Find where the given text appears and provide that cell's center as (X, Y) coordinate. 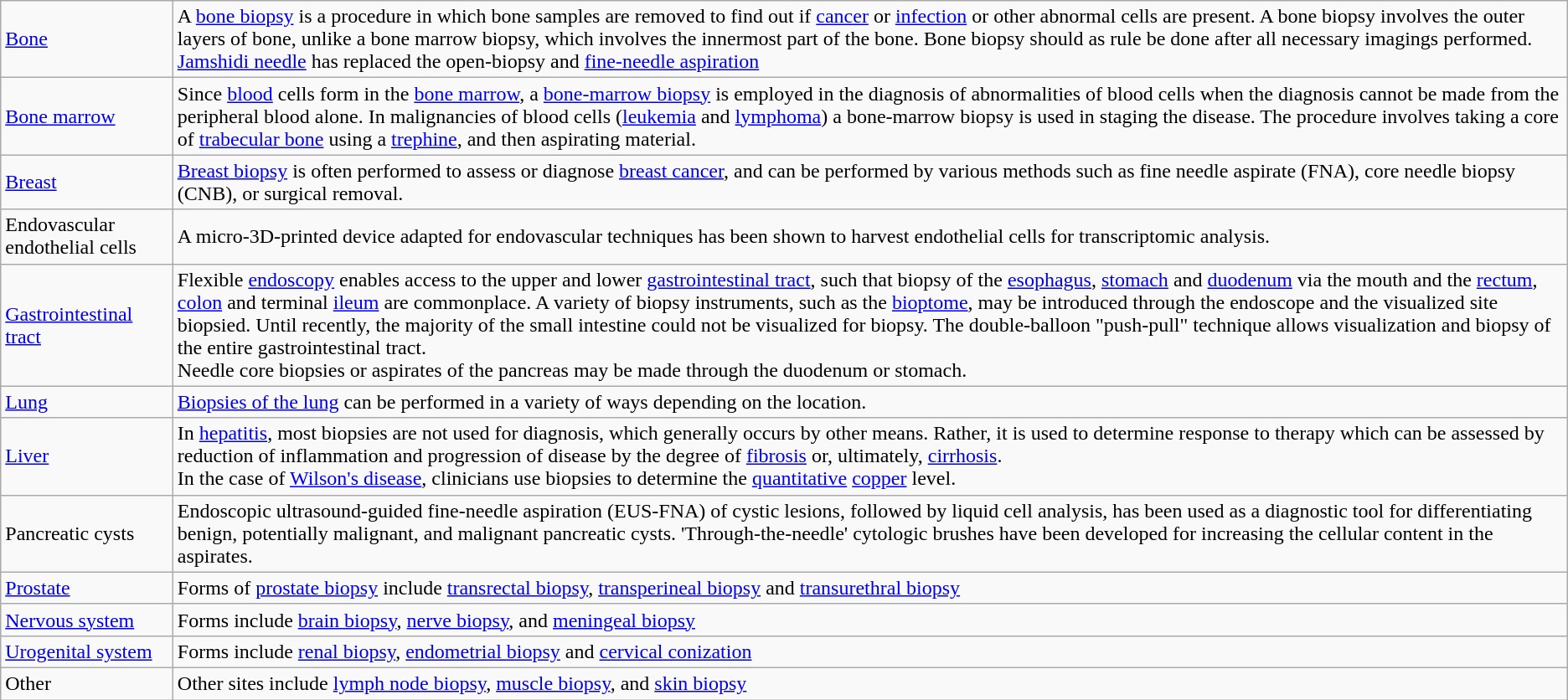
Bone marrow (87, 116)
Bone (87, 39)
Gastrointestinal tract (87, 325)
Forms of prostate biopsy include transrectal biopsy, transperineal biopsy and transurethral biopsy (869, 588)
Urogenital system (87, 651)
Endovascular endothelial cells (87, 236)
Other (87, 683)
Liver (87, 456)
Pancreatic cysts (87, 533)
Biopsies of the lung can be performed in a variety of ways depending on the location. (869, 402)
Nervous system (87, 620)
Breast (87, 183)
Forms include renal biopsy, endometrial biopsy and cervical conization (869, 651)
A micro-3D-printed device adapted for endovascular techniques has been shown to harvest endothelial cells for transcriptomic analysis. (869, 236)
Forms include brain biopsy, nerve biopsy, and meningeal biopsy (869, 620)
Prostate (87, 588)
Lung (87, 402)
Other sites include lymph node biopsy, muscle biopsy, and skin biopsy (869, 683)
